For the text-containing cell, return its midpoint in [x, y] coordinate format. 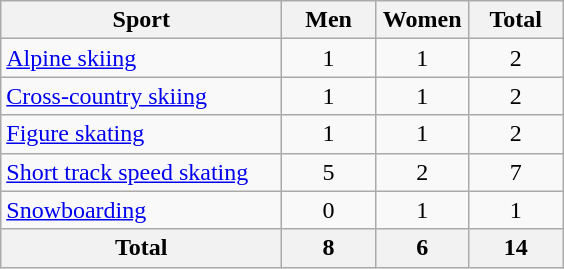
Short track speed skating [142, 172]
0 [329, 210]
5 [329, 172]
7 [516, 172]
Alpine skiing [142, 58]
8 [329, 248]
Men [329, 20]
6 [422, 248]
Figure skating [142, 134]
Snowboarding [142, 210]
Women [422, 20]
Cross-country skiing [142, 96]
Sport [142, 20]
14 [516, 248]
